Locate the cell with the specified text and output its [X, Y] center coordinate. 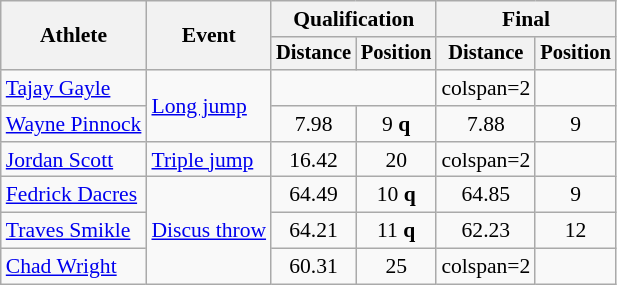
25 [396, 267]
7.98 [314, 124]
12 [575, 231]
10 q [396, 195]
Final [526, 19]
Triple jump [208, 160]
64.21 [314, 231]
Qualification [354, 19]
7.88 [486, 124]
Jordan Scott [74, 160]
Long jump [208, 106]
60.31 [314, 267]
Event [208, 36]
Traves Smikle [74, 231]
Wayne Pinnock [74, 124]
11 q [396, 231]
Athlete [74, 36]
Chad Wright [74, 267]
Discus throw [208, 230]
64.85 [486, 195]
9 q [396, 124]
64.49 [314, 195]
Tajay Gayle [74, 88]
20 [396, 160]
62.23 [486, 231]
Fedrick Dacres [74, 195]
16.42 [314, 160]
